Output the (X, Y) coordinate of the center of the cell containing the given text.  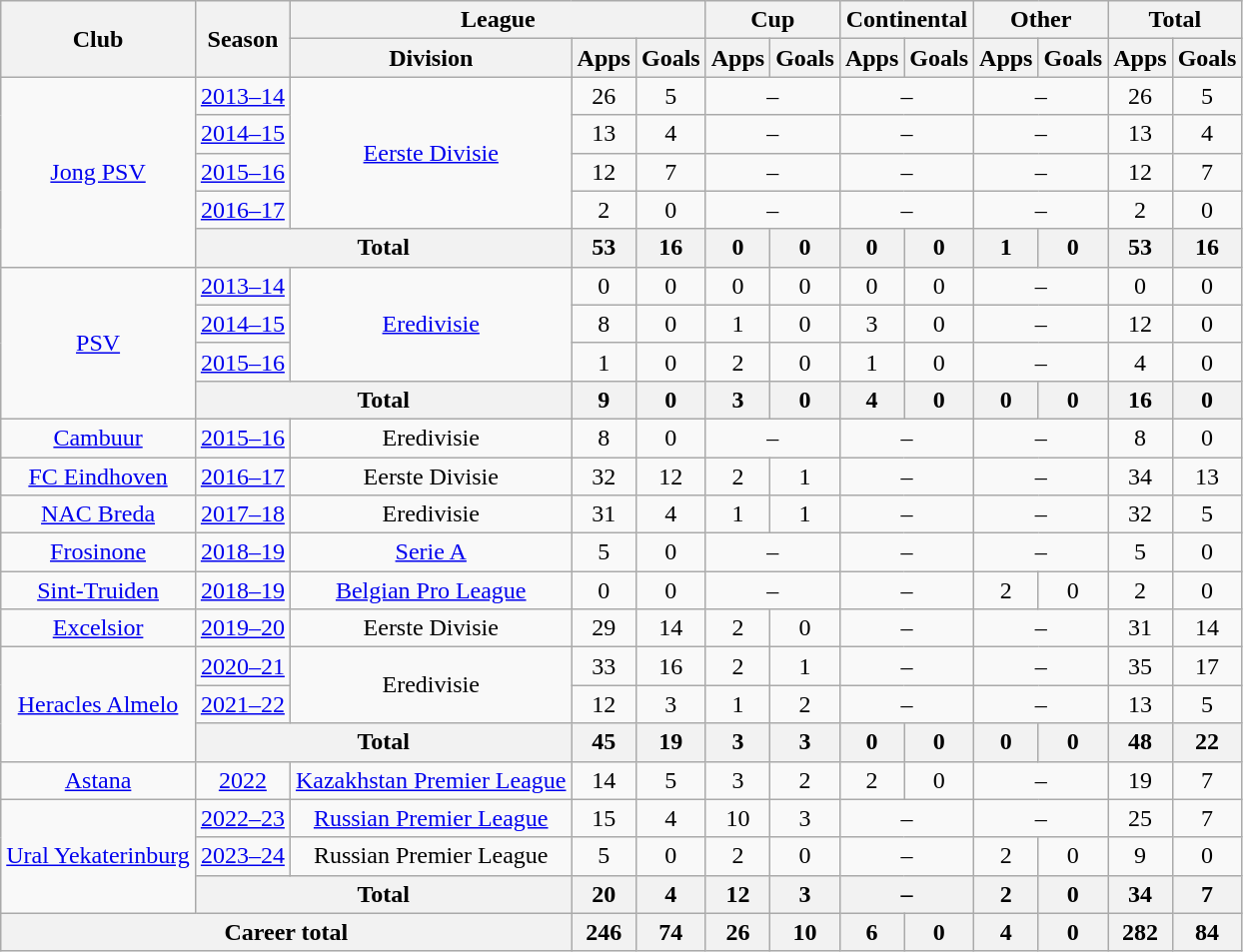
Ural Yekaterinburg (98, 856)
Astana (98, 780)
29 (604, 628)
246 (604, 932)
35 (1140, 666)
48 (1140, 742)
20 (604, 894)
Sint-Truiden (98, 590)
15 (604, 818)
Frosinone (98, 552)
Kazakhstan Premier League (431, 780)
2019–20 (242, 628)
6 (871, 932)
Career total (286, 932)
Heracles Almelo (98, 704)
45 (604, 742)
Serie A (431, 552)
282 (1140, 932)
Jong PSV (98, 172)
League (498, 20)
25 (1140, 818)
FC Eindhoven (98, 476)
Cambuur (98, 438)
Division (431, 58)
2020–21 (242, 666)
2021–22 (242, 704)
PSV (98, 343)
Club (98, 39)
22 (1207, 742)
Belgian Pro League (431, 590)
Cup (772, 20)
NAC Breda (98, 514)
2017–18 (242, 514)
Season (242, 39)
Continental (906, 20)
84 (1207, 932)
33 (604, 666)
2022 (242, 780)
Excelsior (98, 628)
2022–23 (242, 818)
17 (1207, 666)
2023–24 (242, 856)
Other (1041, 20)
74 (670, 932)
